Search for the cell housing the specified text and yield its (X, Y) center coordinate. 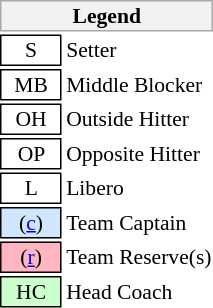
Team Reserve(s) (139, 258)
Libero (139, 188)
(c) (30, 223)
Outside Hitter (139, 120)
OP (30, 154)
L (30, 188)
Head Coach (139, 292)
(r) (30, 258)
Legend (106, 16)
HC (30, 292)
S (30, 50)
Middle Blocker (139, 85)
Team Captain (139, 223)
Opposite Hitter (139, 154)
Setter (139, 50)
MB (30, 85)
OH (30, 120)
